Return (X, Y) of the center of cell containing provided text 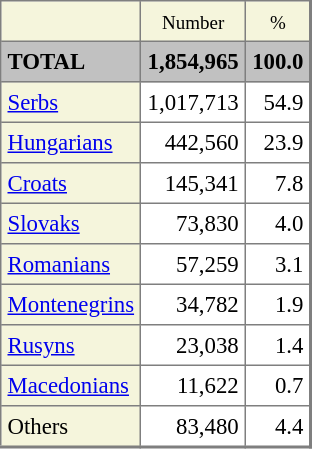
Others (71, 426)
23.9 (278, 142)
Hungarians (71, 142)
145,341 (194, 183)
Rusyns (71, 345)
1.4 (278, 345)
4.0 (278, 223)
1,017,713 (194, 102)
Croats (71, 183)
1,854,965 (194, 61)
0.7 (278, 385)
Slovaks (71, 223)
100.0 (278, 61)
Macedonians (71, 385)
73,830 (194, 223)
34,782 (194, 304)
3.1 (278, 264)
TOTAL (71, 61)
54.9 (278, 102)
11,622 (194, 385)
Serbs (71, 102)
4.4 (278, 426)
83,480 (194, 426)
442,560 (194, 142)
57,259 (194, 264)
Montenegrins (71, 304)
23,038 (194, 345)
1.9 (278, 304)
% (278, 21)
Number (194, 21)
7.8 (278, 183)
Romanians (71, 264)
